Search for the cell housing the specified text and yield its (X, Y) center coordinate. 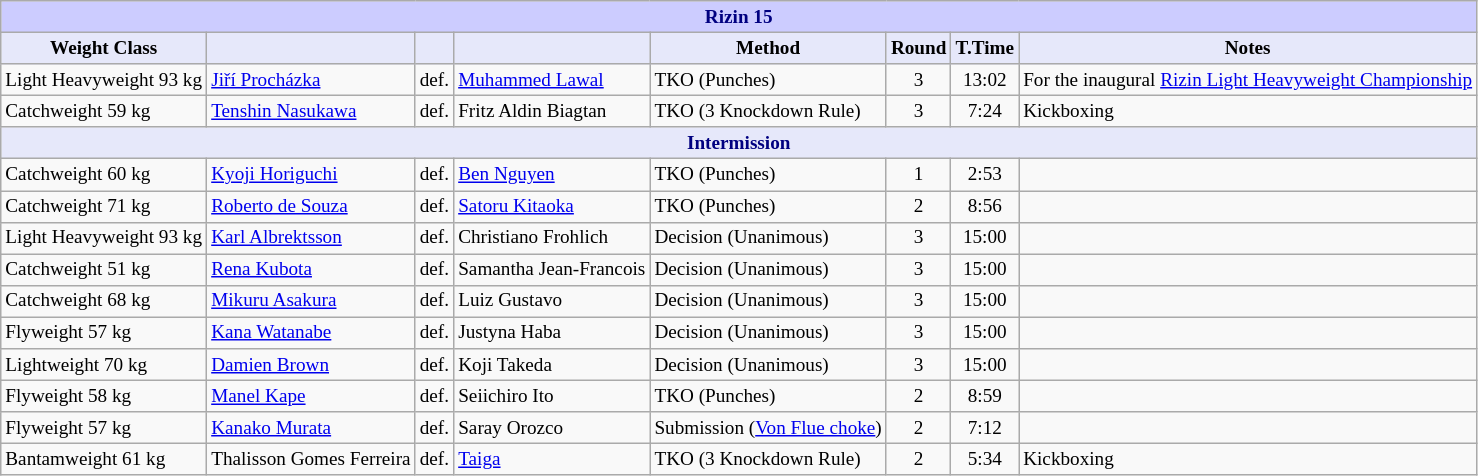
Notes (1248, 48)
Kanako Murata (312, 428)
Rena Kubota (312, 270)
Mikuru Asakura (312, 301)
Tenshin Nasukawa (312, 111)
8:56 (985, 206)
Karl Albrektsson (312, 238)
Ben Nguyen (552, 175)
Rizin 15 (739, 17)
Justyna Haba (552, 333)
Satoru Kitaoka (552, 206)
Christiano Frohlich (552, 238)
Manel Kape (312, 396)
Koji Takeda (552, 365)
Fritz Aldin Biagtan (552, 111)
Submission (Von Flue choke) (768, 428)
Samantha Jean-Francois (552, 270)
Saray Orozco (552, 428)
Bantamweight 61 kg (104, 460)
Catchweight 71 kg (104, 206)
Weight Class (104, 48)
Round (918, 48)
Catchweight 60 kg (104, 175)
Catchweight 59 kg (104, 111)
7:12 (985, 428)
For the inaugural Rizin Light Heavyweight Championship (1248, 80)
Thalisson Gomes Ferreira (312, 460)
13:02 (985, 80)
Intermission (739, 143)
5:34 (985, 460)
1 (918, 175)
2:53 (985, 175)
Roberto de Souza (312, 206)
7:24 (985, 111)
Kana Watanabe (312, 333)
Taiga (552, 460)
Lightweight 70 kg (104, 365)
T.Time (985, 48)
Catchweight 51 kg (104, 270)
Seiichiro Ito (552, 396)
8:59 (985, 396)
Flyweight 58 kg (104, 396)
Jiří Procházka (312, 80)
Kyoji Horiguchi (312, 175)
Method (768, 48)
Luiz Gustavo (552, 301)
Damien Brown (312, 365)
Catchweight 68 kg (104, 301)
Muhammed Lawal (552, 80)
